Find where the given text appears and provide that cell's center as (X, Y) coordinate. 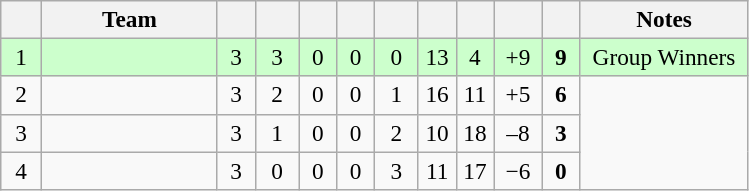
16 (437, 95)
−6 (518, 170)
6 (561, 95)
9 (561, 57)
–8 (518, 133)
Notes (664, 19)
Group Winners (664, 57)
18 (475, 133)
13 (437, 57)
+9 (518, 57)
+5 (518, 95)
17 (475, 170)
10 (437, 133)
Team (130, 19)
